Find where the given text appears and provide that cell's center as [X, Y] coordinate. 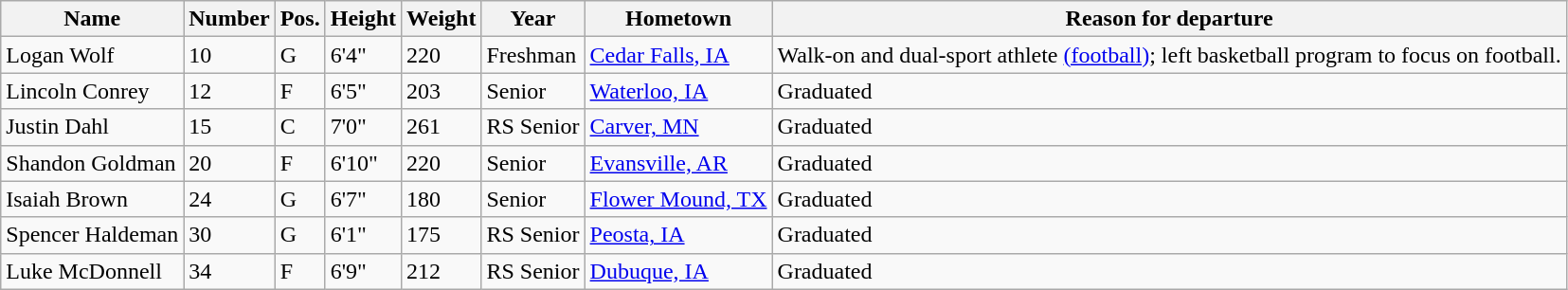
Waterloo, IA [678, 91]
Peosta, IA [678, 235]
175 [442, 235]
15 [229, 127]
Isaiah Brown [93, 199]
Spencer Haldeman [93, 235]
12 [229, 91]
Walk-on and dual-sport athlete (football); left basketball program to focus on football. [1169, 55]
Year [532, 19]
30 [229, 235]
10 [229, 55]
C [299, 127]
Weight [442, 19]
Name [93, 19]
180 [442, 199]
Height [363, 19]
203 [442, 91]
Flower Mound, TX [678, 199]
Logan Wolf [93, 55]
Lincoln Conrey [93, 91]
Justin Dahl [93, 127]
6'1" [363, 235]
Hometown [678, 19]
Dubuque, IA [678, 271]
Carver, MN [678, 127]
212 [442, 271]
6'10" [363, 163]
34 [229, 271]
Evansville, AR [678, 163]
261 [442, 127]
Cedar Falls, IA [678, 55]
Number [229, 19]
Freshman [532, 55]
Reason for departure [1169, 19]
7'0" [363, 127]
20 [229, 163]
24 [229, 199]
6'9" [363, 271]
6'5" [363, 91]
Shandon Goldman [93, 163]
Luke McDonnell [93, 271]
6'7" [363, 199]
6'4" [363, 55]
Pos. [299, 19]
